Return the (X, Y) coordinate for the center point of the cell that contains the specified text.  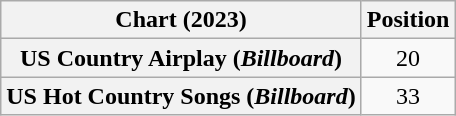
US Hot Country Songs (Billboard) (181, 96)
33 (408, 96)
US Country Airplay (Billboard) (181, 58)
Chart (2023) (181, 20)
Position (408, 20)
20 (408, 58)
